Detect which cell encompasses the target text, then output its [X, Y] center coordinate. 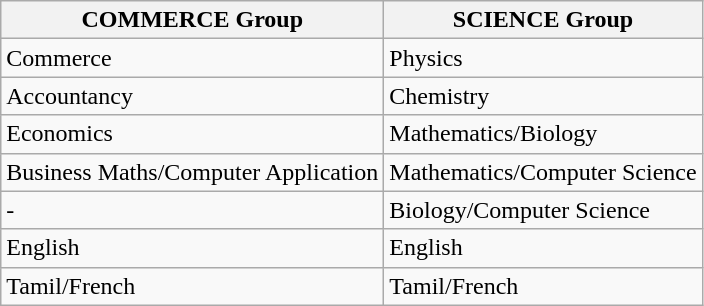
- [192, 210]
Economics [192, 134]
Chemistry [543, 96]
COMMERCE Group [192, 20]
Mathematics/Biology [543, 134]
SCIENCE Group [543, 20]
Physics [543, 58]
Accountancy [192, 96]
Mathematics/Computer Science [543, 172]
Business Maths/Computer Application [192, 172]
Commerce [192, 58]
Biology/Computer Science [543, 210]
